For the text-containing cell, return its midpoint in [X, Y] coordinate format. 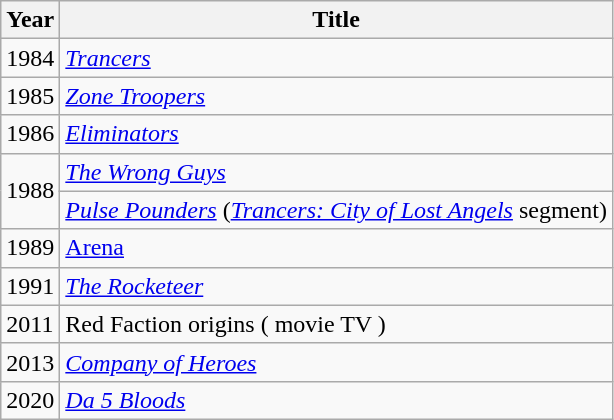
The Wrong Guys [336, 172]
Company of Heroes [336, 362]
Zone Troopers [336, 96]
The Rocketeer [336, 286]
2013 [30, 362]
Da 5 Bloods [336, 400]
1985 [30, 96]
1986 [30, 134]
1988 [30, 191]
1984 [30, 58]
1989 [30, 248]
Trancers [336, 58]
1991 [30, 286]
Pulse Pounders (Trancers: City of Lost Angels segment) [336, 210]
Arena [336, 248]
Title [336, 20]
2020 [30, 400]
2011 [30, 324]
Red Faction origins ( movie TV ) [336, 324]
Eliminators [336, 134]
Year [30, 20]
